Provide the [x, y] coordinate of the cell's center where the given text is located.  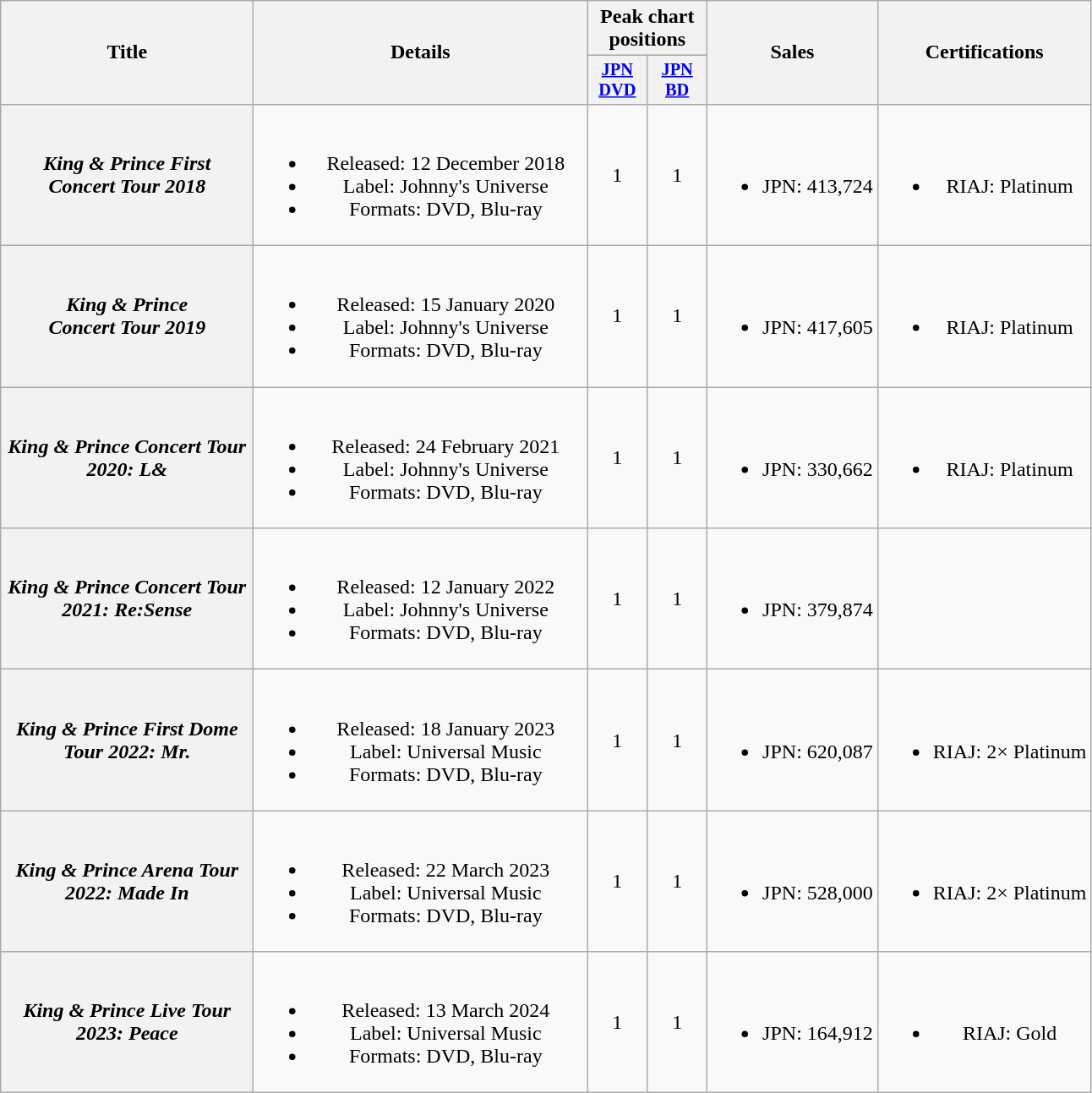
JPN: 330,662 [793, 458]
JPNDVD [617, 80]
Released: 12 December 2018Label: Johnny's UniverseFormats: DVD, Blu-ray [421, 174]
JPN: 379,874 [793, 598]
King & Prince First Dome Tour 2022: Mr. [127, 741]
Released: 13 March 2024Label: Universal MusicFormats: DVD, Blu-ray [421, 1023]
JPN: 164,912 [793, 1023]
King & Prince Arena Tour 2022: Made In [127, 881]
JPN: 620,087 [793, 741]
Released: 15 January 2020Label: Johnny's UniverseFormats: DVD, Blu-ray [421, 316]
JPN: 417,605 [793, 316]
King & Prince Concert Tour 2019 [127, 316]
King & Prince Concert Tour 2021: Re:Sense [127, 598]
Released: 24 February 2021Label: Johnny's UniverseFormats: DVD, Blu-ray [421, 458]
JPNBD [678, 80]
Title [127, 52]
JPN: 528,000 [793, 881]
Released: 22 March 2023Label: Universal MusicFormats: DVD, Blu-ray [421, 881]
Released: 18 January 2023Label: Universal MusicFormats: DVD, Blu-ray [421, 741]
Peak chart positions [647, 29]
Released: 12 January 2022Label: Johnny's UniverseFormats: DVD, Blu-ray [421, 598]
Details [421, 52]
JPN: 413,724 [793, 174]
King & Prince FirstConcert Tour 2018 [127, 174]
RIAJ: Gold [984, 1023]
King & Prince Live Tour 2023: Peace [127, 1023]
King & Prince Concert Tour 2020: L& [127, 458]
Certifications [984, 52]
Sales [793, 52]
